Pinpoint the cell where the given text exists, returning its (x, y) midpoint coordinate. 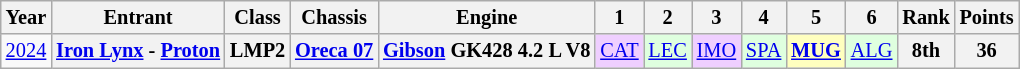
Rank (926, 17)
ALG (872, 51)
SPA (764, 51)
IMO (716, 51)
Chassis (334, 17)
3 (716, 17)
Points (987, 17)
LEC (668, 51)
8th (926, 51)
Year (26, 17)
Oreca 07 (334, 51)
CAT (619, 51)
Iron Lynx - Proton (138, 51)
MUG (816, 51)
6 (872, 17)
Class (258, 17)
5 (816, 17)
2024 (26, 51)
1 (619, 17)
Entrant (138, 17)
2 (668, 17)
Engine (486, 17)
Gibson GK428 4.2 L V8 (486, 51)
4 (764, 17)
36 (987, 51)
LMP2 (258, 51)
